Locate the cell with the specified text and output its [x, y] center coordinate. 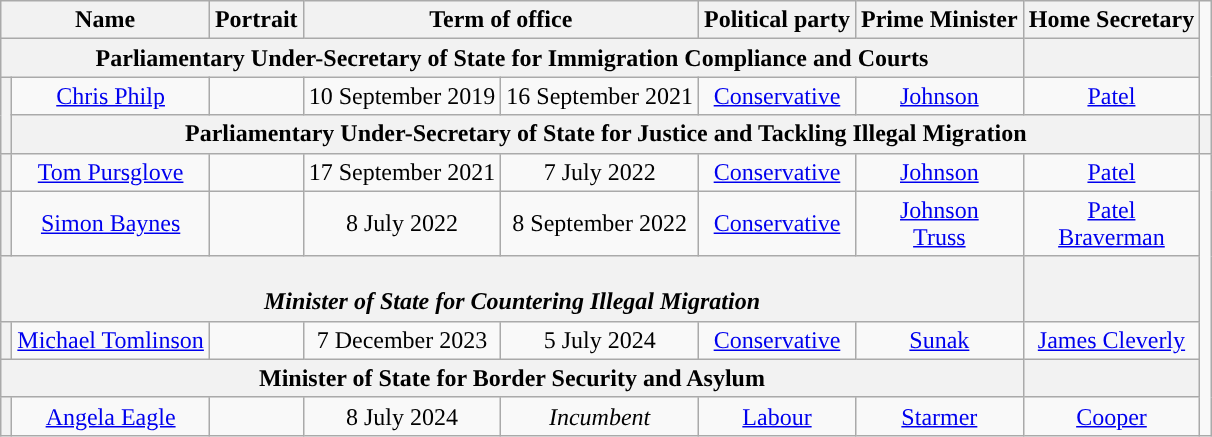
Starmer [940, 416]
Tom Pursglove [111, 172]
Simon Baynes [111, 224]
Parliamentary Under-Secretary of State for Justice and Tackling Illegal Migration [606, 134]
Chris Philp [111, 96]
Michael Tomlinson [111, 340]
17 September 2021 [402, 172]
Incumbent [600, 416]
7 July 2022 [600, 172]
Sunak [940, 340]
PatelBraverman [1112, 224]
Portrait [256, 20]
Minister of State for Countering Illegal Migration [512, 288]
Minister of State for Border Security and Asylum [512, 378]
Name [106, 20]
8 September 2022 [600, 224]
7 December 2023 [402, 340]
16 September 2021 [600, 96]
8 July 2024 [402, 416]
8 July 2022 [402, 224]
5 July 2024 [600, 340]
10 September 2019 [402, 96]
Prime Minister [940, 20]
Angela Eagle [111, 416]
Home Secretary [1112, 20]
Labour [776, 416]
Political party [776, 20]
James Cleverly [1112, 340]
JohnsonTruss [940, 224]
Term of office [500, 20]
Cooper [1112, 416]
Parliamentary Under-Secretary of State for Immigration Compliance and Courts [512, 58]
